From the cell containing the given text, extract its center point as [X, Y] coordinate. 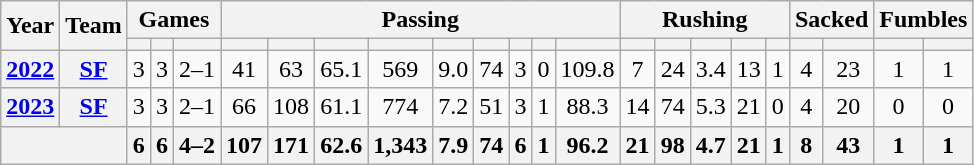
3.4 [710, 69]
1,343 [400, 145]
Passing [421, 20]
Games [174, 20]
61.1 [342, 107]
13 [748, 69]
43 [848, 145]
4.7 [710, 145]
Fumbles [924, 20]
Team [94, 26]
63 [292, 69]
23 [848, 69]
62.6 [342, 145]
171 [292, 145]
108 [292, 107]
14 [638, 107]
96.2 [588, 145]
41 [244, 69]
4–2 [196, 145]
98 [672, 145]
107 [244, 145]
7.2 [454, 107]
Rushing [704, 20]
24 [672, 69]
9.0 [454, 69]
20 [848, 107]
8 [806, 145]
2022 [30, 69]
569 [400, 69]
51 [492, 107]
Year [30, 26]
7.9 [454, 145]
66 [244, 107]
774 [400, 107]
7 [638, 69]
Sacked [831, 20]
5.3 [710, 107]
65.1 [342, 69]
2023 [30, 107]
88.3 [588, 107]
109.8 [588, 69]
